Capture the cell that displays the provided text and extract its [x, y] central coordinate. 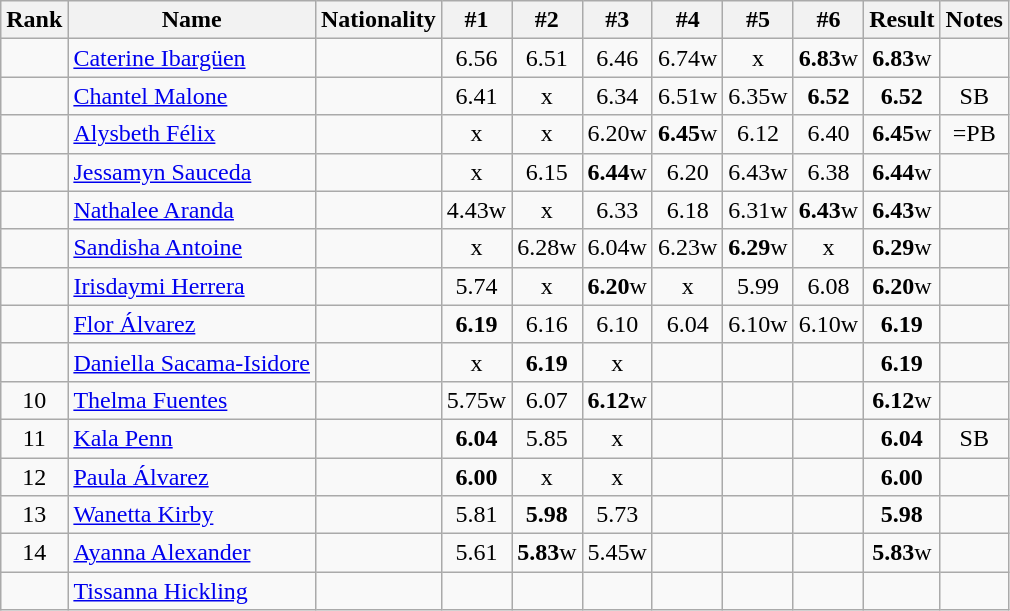
14 [34, 553]
#3 [617, 20]
5.99 [758, 286]
Irisdaymi Herrera [192, 286]
Alysbeth Félix [192, 134]
Ayanna Alexander [192, 553]
5.45w [617, 553]
12 [34, 477]
6.20 [687, 172]
6.08 [828, 286]
6.10 [617, 324]
5.61 [476, 553]
Sandisha Antoine [192, 248]
5.81 [476, 515]
6.46 [617, 58]
6.56 [476, 58]
6.16 [547, 324]
6.31w [758, 210]
Daniella Sacama-Isidore [192, 362]
#2 [547, 20]
5.75w [476, 400]
6.28w [547, 248]
6.35w [758, 96]
6.23w [687, 248]
Caterine Ibargüen [192, 58]
=PB [974, 134]
Result [902, 20]
#4 [687, 20]
Nationality [378, 20]
6.15 [547, 172]
11 [34, 438]
Kala Penn [192, 438]
6.38 [828, 172]
Paula Álvarez [192, 477]
#1 [476, 20]
10 [34, 400]
#6 [828, 20]
6.12 [758, 134]
6.41 [476, 96]
13 [34, 515]
6.07 [547, 400]
Thelma Fuentes [192, 400]
6.18 [687, 210]
Name [192, 20]
5.73 [617, 515]
6.51w [687, 96]
Rank [34, 20]
Jessamyn Sauceda [192, 172]
4.43w [476, 210]
6.34 [617, 96]
#5 [758, 20]
Wanetta Kirby [192, 515]
6.51 [547, 58]
Chantel Malone [192, 96]
6.40 [828, 134]
Flor Álvarez [192, 324]
Notes [974, 20]
5.74 [476, 286]
6.74w [687, 58]
6.04w [617, 248]
5.85 [547, 438]
6.33 [617, 210]
Tissanna Hickling [192, 591]
Nathalee Aranda [192, 210]
